Extract the [X, Y] coordinate from the center of the cell holding the provided text.  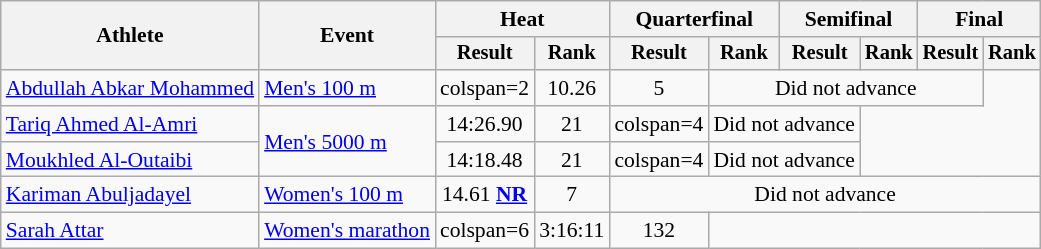
14:18.48 [484, 160]
Tariq Ahmed Al-Amri [130, 124]
Women's 100 m [347, 195]
5 [658, 88]
Women's marathon [347, 231]
7 [572, 195]
Men's 100 m [347, 88]
Final [980, 19]
Athlete [130, 36]
Abdullah Abkar Mohammed [130, 88]
14:26.90 [484, 124]
colspan=2 [484, 88]
Semifinal [848, 19]
colspan=6 [484, 231]
3:16:11 [572, 231]
Sarah Attar [130, 231]
Quarterfinal [694, 19]
132 [658, 231]
Men's 5000 m [347, 142]
Heat [522, 19]
Event [347, 36]
Kariman Abuljadayel [130, 195]
14.61 NR [484, 195]
Moukhled Al-Outaibi [130, 160]
10.26 [572, 88]
